Identify which cell holds the provided text, then report its [x, y] central coordinate. 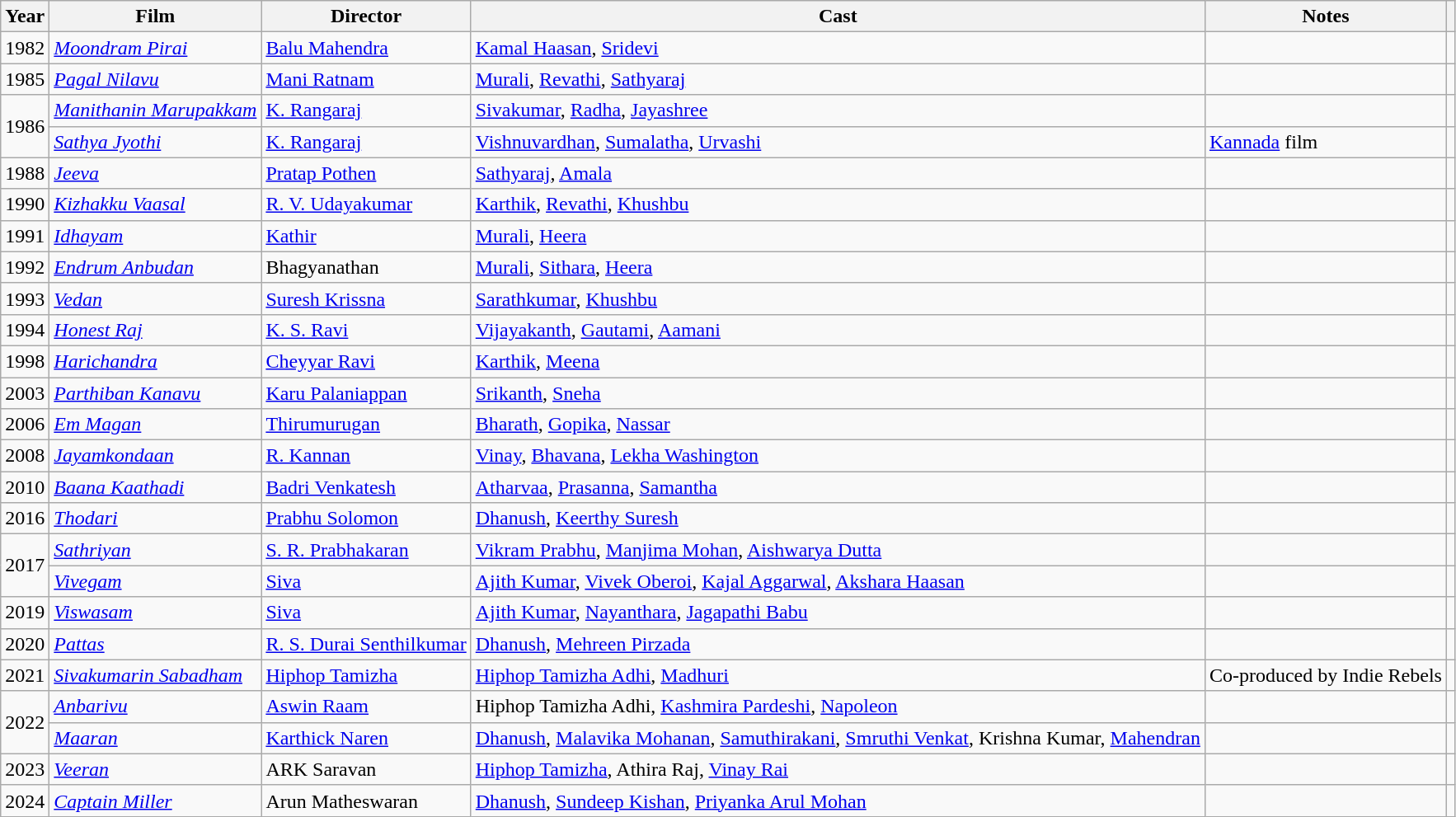
2017 [25, 566]
Em Magan [155, 425]
Thirumurugan [366, 425]
Captain Miller [155, 801]
R. S. Durai Senthilkumar [366, 644]
2021 [25, 675]
Bhagyanathan [366, 267]
ARK Saravan [366, 769]
Jayamkondaan [155, 456]
Notes [1326, 16]
Suresh Krissna [366, 298]
Harichandra [155, 361]
Vishnuvardhan, Sumalatha, Urvashi [838, 142]
Sathriyan [155, 550]
Prabhu Solomon [366, 519]
Karthik, Revathi, Khushbu [838, 204]
Atharvaa, Prasanna, Samantha [838, 487]
1998 [25, 361]
1994 [25, 330]
Vedan [155, 298]
Hiphop Tamizha [366, 675]
2006 [25, 425]
Badri Venkatesh [366, 487]
Sivakumar, Radha, Jayashree [838, 110]
Thodari [155, 519]
Pattas [155, 644]
2024 [25, 801]
R. V. Udayakumar [366, 204]
Dhanush, Keerthy Suresh [838, 519]
Vinay, Bhavana, Lekha Washington [838, 456]
S. R. Prabhakaran [366, 550]
Film [155, 16]
1988 [25, 173]
Vivegam [155, 581]
Bharath, Gopika, Nassar [838, 425]
Mani Ratnam [366, 79]
Vijayakanth, Gautami, Aamani [838, 330]
Endrum Anbudan [155, 267]
1992 [25, 267]
Sathyaraj, Amala [838, 173]
Kannada film [1326, 142]
Karu Palaniappan [366, 393]
Hiphop Tamizha Adhi, Madhuri [838, 675]
1982 [25, 48]
Cheyyar Ravi [366, 361]
2003 [25, 393]
Murali, Heera [838, 236]
Hiphop Tamizha, Athira Raj, Vinay Rai [838, 769]
Maaran [155, 738]
Pagal Nilavu [155, 79]
Veeran [155, 769]
Kathir [366, 236]
Parthiban Kanavu [155, 393]
Cast [838, 16]
Dhanush, Malavika Mohanan, Samuthirakani, Smruthi Venkat, Krishna Kumar, Mahendran [838, 738]
Sarathkumar, Khushbu [838, 298]
2008 [25, 456]
Idhayam [155, 236]
Murali, Revathi, Sathyaraj [838, 79]
Year [25, 16]
Anbarivu [155, 707]
Director [366, 16]
Sathya Jyothi [155, 142]
Jeeva [155, 173]
R. Kannan [366, 456]
1986 [25, 126]
Kamal Haasan, Sridevi [838, 48]
Karthick Naren [366, 738]
Co-produced by Indie Rebels [1326, 675]
1991 [25, 236]
Viswasam [155, 613]
Karthik, Meena [838, 361]
Dhanush, Sundeep Kishan, Priyanka Arul Mohan [838, 801]
Dhanush, Mehreen Pirzada [838, 644]
Balu Mahendra [366, 48]
Pratap Pothen [366, 173]
2022 [25, 722]
2016 [25, 519]
Arun Matheswaran [366, 801]
Murali, Sithara, Heera [838, 267]
Vikram Prabhu, Manjima Mohan, Aishwarya Dutta [838, 550]
Sivakumarin Sabadham [155, 675]
Ajith Kumar, Vivek Oberoi, Kajal Aggarwal, Akshara Haasan [838, 581]
Aswin Raam [366, 707]
K. S. Ravi [366, 330]
1993 [25, 298]
Manithanin Marupakkam [155, 110]
2023 [25, 769]
1985 [25, 79]
Ajith Kumar, Nayanthara, Jagapathi Babu [838, 613]
1990 [25, 204]
Honest Raj [155, 330]
Moondram Pirai [155, 48]
Hiphop Tamizha Adhi, Kashmira Pardeshi, Napoleon [838, 707]
Kizhakku Vaasal [155, 204]
Srikanth, Sneha [838, 393]
2019 [25, 613]
Baana Kaathadi [155, 487]
2020 [25, 644]
2010 [25, 487]
